Return (x, y) of the center of cell containing provided text 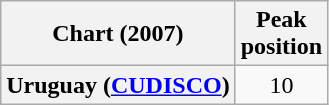
Peakposition (281, 34)
10 (281, 85)
Chart (2007) (118, 34)
Uruguay (CUDISCO) (118, 85)
